Determine the (x, y) coordinate at the center of the cell enclosing the given text.  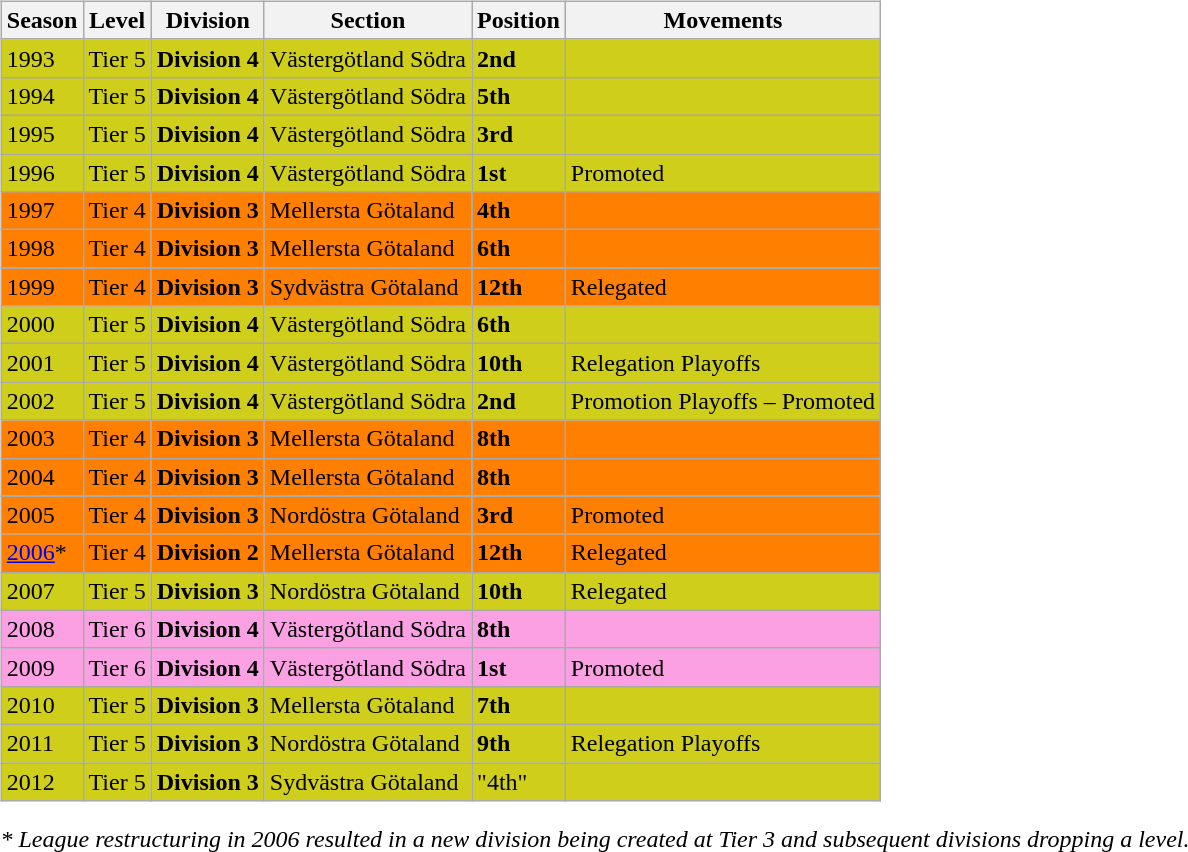
2008 (42, 629)
2011 (42, 743)
2007 (42, 591)
1998 (42, 249)
4th (519, 211)
2003 (42, 439)
2004 (42, 477)
7th (519, 705)
1996 (42, 173)
Promotion Playoffs – Promoted (722, 401)
2009 (42, 667)
2010 (42, 705)
1994 (42, 96)
1995 (42, 134)
Division (208, 20)
Division 2 (208, 553)
1993 (42, 58)
5th (519, 96)
2012 (42, 781)
Section (368, 20)
"4th" (519, 781)
2002 (42, 401)
2001 (42, 363)
1997 (42, 211)
2005 (42, 515)
Movements (722, 20)
9th (519, 743)
Level (117, 20)
Position (519, 20)
1999 (42, 287)
2006* (42, 553)
2000 (42, 325)
Season (42, 20)
